Provide the (X, Y) coordinate of the cell's center where the given text is located.  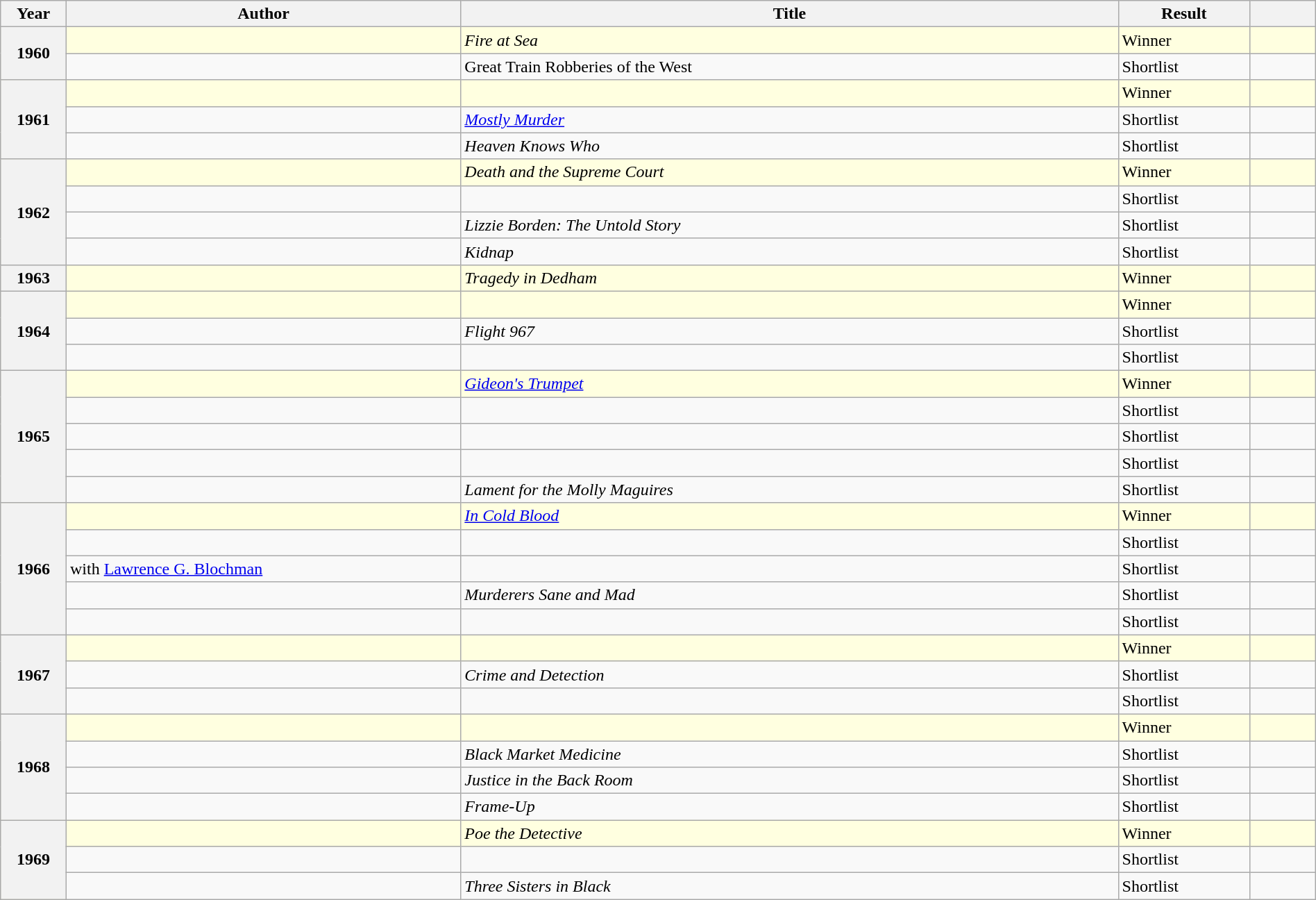
Mostly Murder (790, 119)
Justice in the Back Room (790, 781)
Frame-Up (790, 807)
1961 (33, 119)
Crime and Detection (790, 674)
Year (33, 14)
Gideon's Trumpet (790, 384)
1969 (33, 860)
1968 (33, 767)
1962 (33, 212)
Murderers Sane and Mad (790, 595)
In Cold Blood (790, 516)
1967 (33, 674)
1963 (33, 278)
Title (790, 14)
Death and the Supreme Court (790, 172)
Black Market Medicine (790, 753)
Lament for the Molly Maguires (790, 490)
Three Sisters in Black (790, 886)
1965 (33, 437)
Heaven Knows Who (790, 146)
Flight 967 (790, 331)
Tragedy in Dedham (790, 278)
Fire at Sea (790, 40)
Kidnap (790, 251)
1966 (33, 569)
Great Train Robberies of the West (790, 67)
Author (263, 14)
with Lawrence G. Blochman (263, 569)
1960 (33, 53)
Lizzie Borden: The Untold Story (790, 225)
Result (1184, 14)
1964 (33, 331)
Poe the Detective (790, 833)
